Search for the cell housing the specified text and yield its (X, Y) center coordinate. 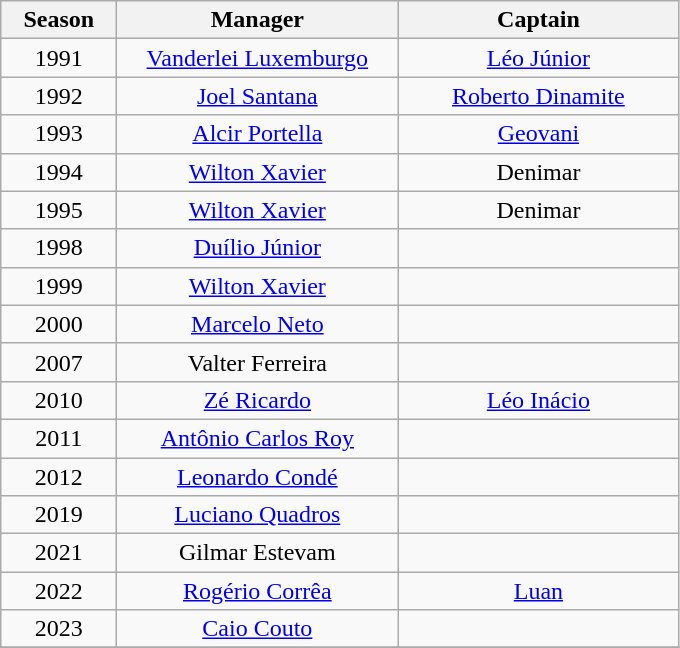
Manager (258, 20)
Alcir Portella (258, 134)
Roberto Dinamite (538, 96)
2023 (59, 629)
1999 (59, 286)
2010 (59, 400)
Duílio Júnior (258, 248)
Leonardo Condé (258, 477)
2022 (59, 591)
Geovani (538, 134)
Léo Júnior (538, 58)
1993 (59, 134)
2000 (59, 324)
2021 (59, 553)
1992 (59, 96)
Rogério Corrêa (258, 591)
Caio Couto (258, 629)
Antônio Carlos Roy (258, 438)
1995 (59, 210)
Luciano Quadros (258, 515)
2019 (59, 515)
1998 (59, 248)
1991 (59, 58)
2011 (59, 438)
2012 (59, 477)
1994 (59, 172)
Joel Santana (258, 96)
Valter Ferreira (258, 362)
Season (59, 20)
Zé Ricardo (258, 400)
Captain (538, 20)
Marcelo Neto (258, 324)
Luan (538, 591)
2007 (59, 362)
Gilmar Estevam (258, 553)
Léo Inácio (538, 400)
Vanderlei Luxemburgo (258, 58)
